Determine the (X, Y) coordinate at the center of the cell enclosing the given text.  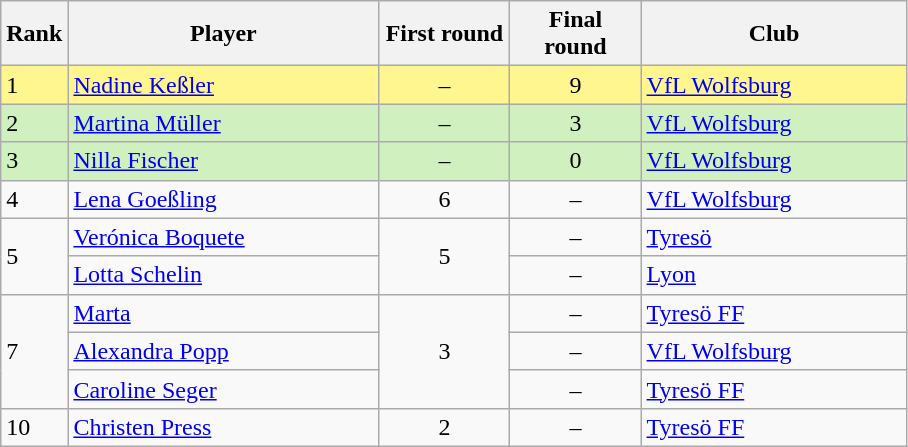
7 (34, 351)
6 (444, 199)
Nadine Keßler (224, 85)
Verónica Boquete (224, 237)
9 (576, 85)
Marta (224, 313)
Alexandra Popp (224, 351)
Christen Press (224, 427)
First round (444, 34)
Rank (34, 34)
0 (576, 161)
Tyresö (774, 237)
Player (224, 34)
Lyon (774, 275)
Nilla Fischer (224, 161)
Lotta Schelin (224, 275)
10 (34, 427)
Caroline Seger (224, 389)
Club (774, 34)
1 (34, 85)
Lena Goeßling (224, 199)
4 (34, 199)
Final round (576, 34)
Martina Müller (224, 123)
